Find where the given text appears and provide that cell's center as (x, y) coordinate. 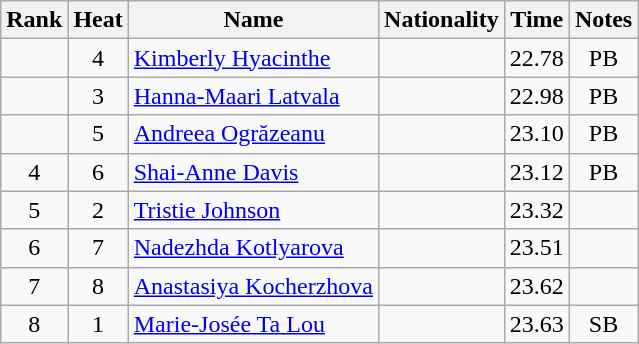
SB (603, 324)
23.63 (536, 324)
Time (536, 20)
22.78 (536, 58)
23.62 (536, 286)
22.98 (536, 96)
Kimberly Hyacinthe (253, 58)
23.10 (536, 134)
Shai-Anne Davis (253, 172)
Anastasiya Kocherzhova (253, 286)
3 (98, 96)
Andreea Ogrăzeanu (253, 134)
Nadezhda Kotlyarova (253, 248)
Tristie Johnson (253, 210)
Marie-Josée Ta Lou (253, 324)
Rank (34, 20)
23.32 (536, 210)
2 (98, 210)
Nationality (442, 20)
Notes (603, 20)
23.51 (536, 248)
Name (253, 20)
23.12 (536, 172)
Heat (98, 20)
Hanna-Maari Latvala (253, 96)
1 (98, 324)
